Extract the [X, Y] coordinate from the center of the cell holding the provided text.  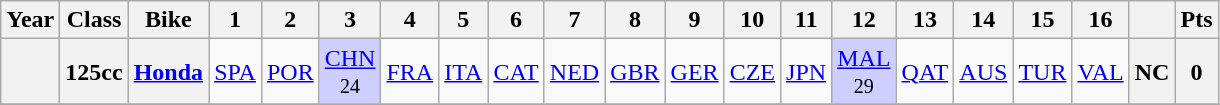
MAL29 [864, 72]
8 [635, 20]
6 [516, 20]
CHN24 [350, 72]
15 [1042, 20]
NED [574, 72]
POR [290, 72]
16 [1100, 20]
Class [94, 20]
FRA [410, 72]
1 [236, 20]
13 [925, 20]
4 [410, 20]
GBR [635, 72]
2 [290, 20]
11 [806, 20]
14 [984, 20]
5 [464, 20]
3 [350, 20]
CZE [752, 72]
10 [752, 20]
GER [694, 72]
7 [574, 20]
9 [694, 20]
JPN [806, 72]
ITA [464, 72]
VAL [1100, 72]
SPA [236, 72]
CAT [516, 72]
NC [1152, 72]
AUS [984, 72]
12 [864, 20]
QAT [925, 72]
0 [1196, 72]
Pts [1196, 20]
Year [30, 20]
Honda [168, 72]
Bike [168, 20]
TUR [1042, 72]
125cc [94, 72]
